Return [x, y] of the center of cell containing provided text 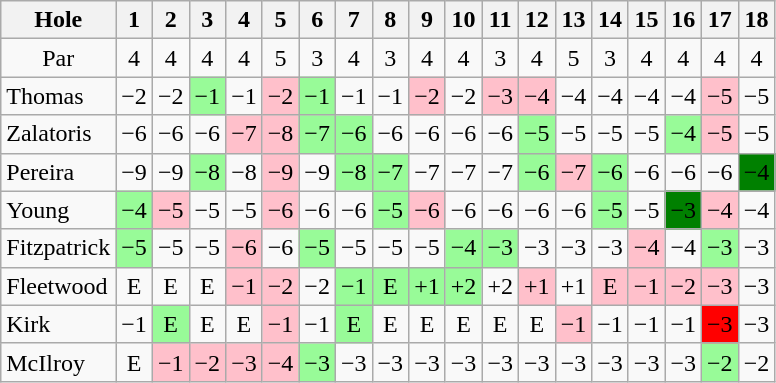
13 [574, 20]
Zalatoris [58, 134]
10 [464, 20]
16 [684, 20]
14 [610, 20]
Kirk [58, 324]
Hole [58, 20]
8 [390, 20]
Young [58, 210]
McIlroy [58, 362]
15 [646, 20]
Pereira [58, 172]
17 [720, 20]
2 [170, 20]
12 [536, 20]
Fleetwood [58, 286]
Par [58, 58]
Fitzpatrick [58, 248]
9 [428, 20]
18 [756, 20]
7 [354, 20]
6 [318, 20]
11 [500, 20]
Thomas [58, 96]
1 [134, 20]
